Provide the (X, Y) coordinate of the cell's center where the given text is located.  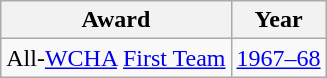
1967–68 (278, 58)
All-WCHA First Team (116, 58)
Year (278, 20)
Award (116, 20)
